Locate the cell with the specified text and output its (X, Y) center coordinate. 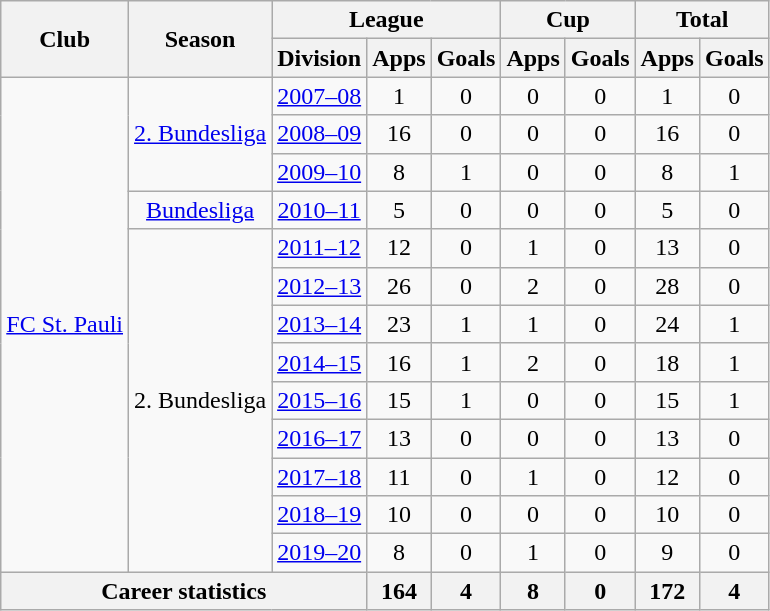
2018–19 (320, 515)
2012–13 (320, 286)
Bundesliga (200, 210)
Total (702, 20)
28 (667, 286)
2011–12 (320, 248)
Club (65, 39)
18 (667, 362)
Career statistics (184, 591)
2019–20 (320, 553)
11 (399, 477)
164 (399, 591)
26 (399, 286)
Cup (568, 20)
League (386, 20)
2017–18 (320, 477)
23 (399, 324)
24 (667, 324)
Season (200, 39)
2009–10 (320, 172)
2014–15 (320, 362)
2016–17 (320, 438)
2008–09 (320, 134)
2007–08 (320, 96)
9 (667, 553)
2010–11 (320, 210)
172 (667, 591)
2015–16 (320, 400)
2013–14 (320, 324)
Division (320, 58)
FC St. Pauli (65, 324)
